For the text-containing cell, return its midpoint in (X, Y) coordinate format. 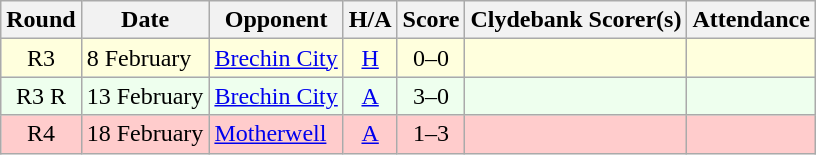
Round (41, 20)
Clydebank Scorer(s) (576, 20)
3–0 (431, 96)
Date (145, 20)
Opponent (276, 20)
8 February (145, 58)
0–0 (431, 58)
1–3 (431, 134)
13 February (145, 96)
R3 (41, 58)
Motherwell (276, 134)
R3 R (41, 96)
H/A (370, 20)
18 February (145, 134)
Attendance (751, 20)
Score (431, 20)
R4 (41, 134)
H (370, 58)
